Determine the (X, Y) coordinate at the center of the cell enclosing the given text.  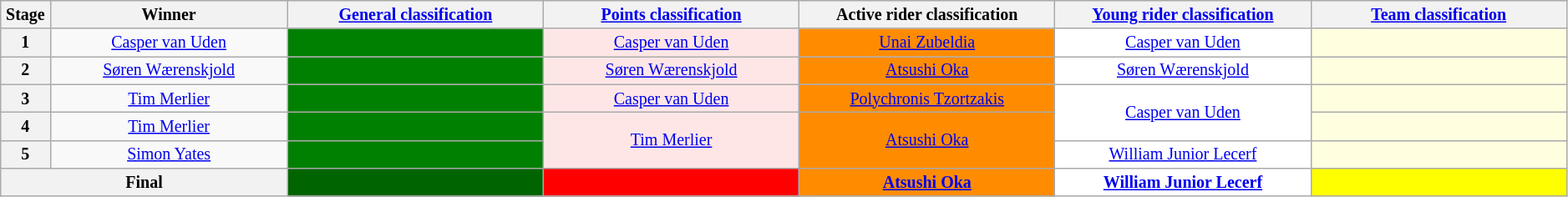
1 (25, 43)
2 (25, 70)
Polychronis Tzortzakis (927, 98)
3 (25, 98)
General classification (415, 15)
Team classification (1439, 15)
Young rider classification (1183, 15)
Unai Zubeldia (927, 43)
5 (25, 154)
Winner (169, 15)
Stage (25, 15)
Simon Yates (169, 154)
4 (25, 127)
Final (145, 182)
Active rider classification (927, 15)
Points classification (671, 15)
